From the cell containing the given text, extract its center point as (x, y) coordinate. 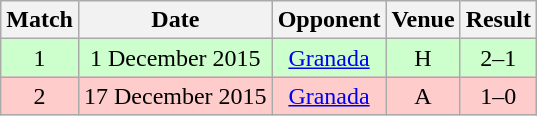
Match (40, 20)
2–1 (498, 58)
Result (498, 20)
H (423, 58)
1 (40, 58)
2 (40, 96)
1–0 (498, 96)
1 December 2015 (175, 58)
Venue (423, 20)
A (423, 96)
Opponent (329, 20)
17 December 2015 (175, 96)
Date (175, 20)
